Pinpoint the cell where the given text exists, returning its (X, Y) midpoint coordinate. 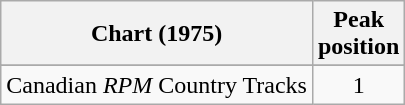
1 (358, 85)
Canadian RPM Country Tracks (157, 85)
Chart (1975) (157, 34)
Peakposition (358, 34)
